For the text-containing cell, return its midpoint in (x, y) coordinate format. 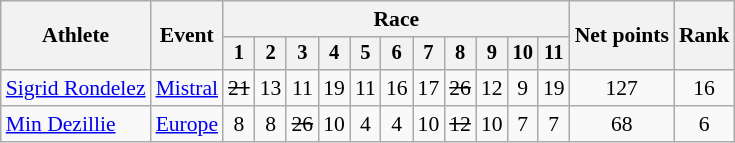
Net points (622, 36)
3 (302, 54)
21 (239, 88)
Mistral (187, 88)
Event (187, 36)
1 (239, 54)
127 (622, 88)
Min Dezillie (76, 124)
5 (366, 54)
Athlete (76, 36)
2 (271, 54)
Sigrid Rondelez (76, 88)
68 (622, 124)
Europe (187, 124)
17 (429, 88)
13 (271, 88)
Race (396, 19)
Rank (704, 36)
